Extract the [X, Y] coordinate from the center of the cell holding the provided text.  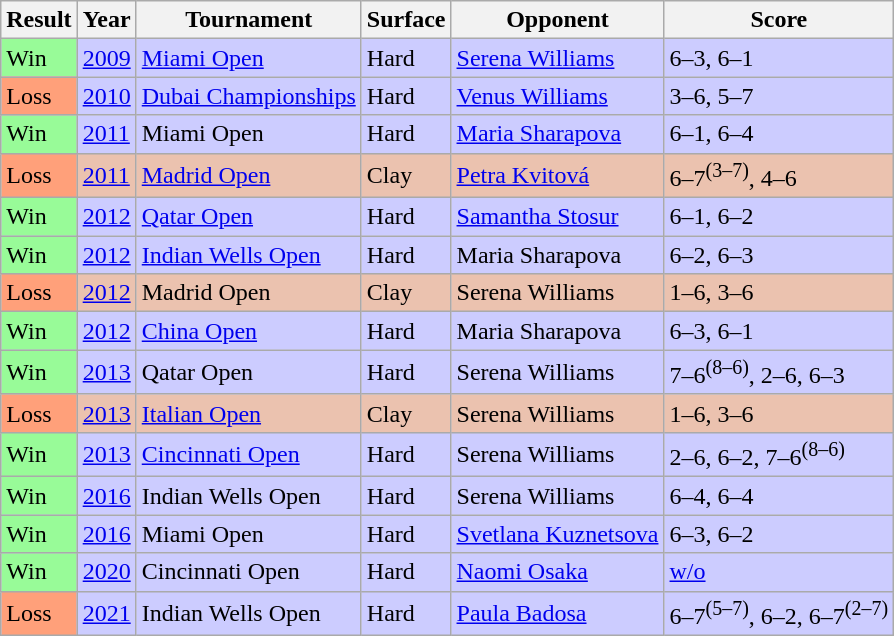
Petra Kvitová [558, 176]
Venus Williams [558, 96]
2010 [106, 96]
6–7(5–7), 6–2, 6–7(2–7) [779, 614]
2021 [106, 614]
Result [39, 20]
3–6, 5–7 [779, 96]
6–2, 6–3 [779, 255]
Tournament [248, 20]
Naomi Osaka [558, 572]
6–4, 6–4 [779, 496]
6–7(3–7), 4–6 [779, 176]
Score [779, 20]
2020 [106, 572]
6–1, 6–2 [779, 217]
w/o [779, 572]
Year [106, 20]
Svetlana Kuznetsova [558, 534]
Italian Open [248, 413]
6–3, 6–2 [779, 534]
Paula Badosa [558, 614]
China Open [248, 331]
Surface [406, 20]
2–6, 6–2, 7–6(8–6) [779, 454]
7–6(8–6), 2–6, 6–3 [779, 372]
Opponent [558, 20]
2009 [106, 58]
Dubai Championships [248, 96]
6–1, 6–4 [779, 134]
Samantha Stosur [558, 217]
